Extract the [X, Y] coordinate from the center of the cell holding the provided text.  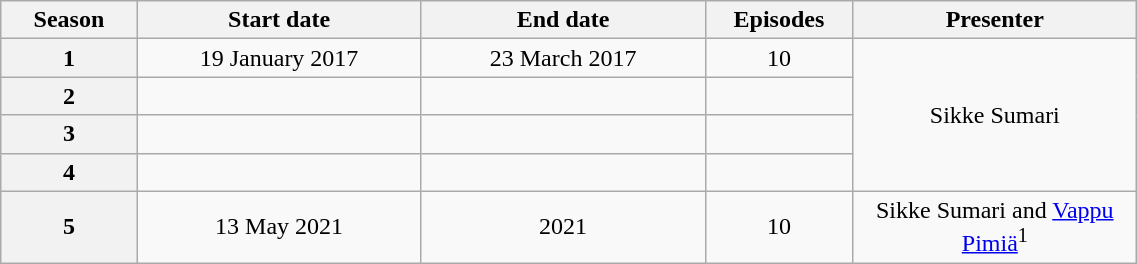
23 March 2017 [563, 58]
Sikke Sumari and Vappu Pimiä1 [995, 227]
13 May 2021 [279, 227]
5 [69, 227]
Start date [279, 20]
4 [69, 172]
2021 [563, 227]
Season [69, 20]
Sikke Sumari [995, 115]
End date [563, 20]
2 [69, 96]
19 January 2017 [279, 58]
3 [69, 134]
Episodes [779, 20]
Presenter [995, 20]
1 [69, 58]
